Search for the cell housing the specified text and yield its [x, y] center coordinate. 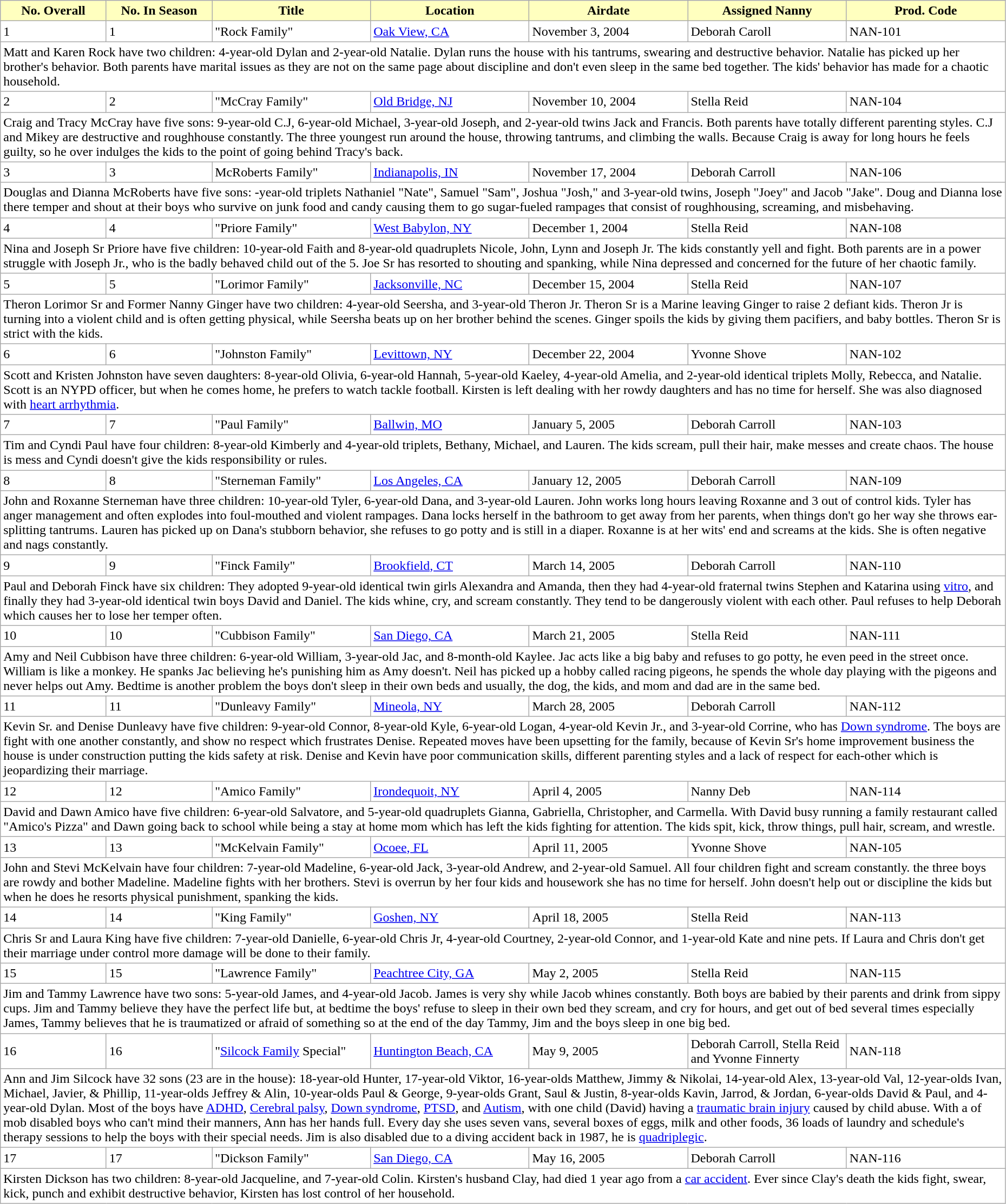
"McCray Family" [291, 102]
Title [291, 11]
May 9, 2005 [608, 1051]
March 28, 2005 [608, 706]
December 1, 2004 [608, 228]
January 5, 2005 [608, 425]
Deborah Carroll, Stella Reid and Yvonne Finnerty [767, 1051]
NAN-107 [925, 284]
NAN-101 [925, 31]
Jacksonville, NC [450, 284]
West Babylon, NY [450, 228]
Mineola, NY [450, 706]
December 15, 2004 [608, 284]
NAN-102 [925, 354]
Peachtree City, GA [450, 973]
"Paul Family" [291, 425]
"Finck Family" [291, 565]
November 3, 2004 [608, 31]
Prod. Code [925, 11]
Location [450, 11]
April 4, 2005 [608, 791]
Ocoee, FL [450, 847]
"Lorimor Family" [291, 284]
NAN-110 [925, 565]
Old Bridge, NJ [450, 102]
Levittown, NY [450, 354]
"Silcock Family Special" [291, 1051]
April 18, 2005 [608, 917]
Indianapolis, IN [450, 172]
Ballwin, MO [450, 425]
No. In Season [159, 11]
"Johnston Family" [291, 354]
November 10, 2004 [608, 102]
NAN-113 [925, 917]
"Rock Family" [291, 31]
November 17, 2004 [608, 172]
December 22, 2004 [608, 354]
NAN-103 [925, 425]
"Cubbison Family" [291, 636]
"Priore Family" [291, 228]
Irondequoit, NY [450, 791]
NAN-114 [925, 791]
NAN-105 [925, 847]
Assigned Nanny [767, 11]
"Sterneman Family" [291, 481]
May 2, 2005 [608, 973]
April 11, 2005 [608, 847]
"Lawrence Family" [291, 973]
March 14, 2005 [608, 565]
NAN-104 [925, 102]
Airdate [608, 11]
January 12, 2005 [608, 481]
Brookfield, CT [450, 565]
McRoberts Family" [291, 172]
"Dunleavy Family" [291, 706]
NAN-109 [925, 481]
Los Angeles, CA [450, 481]
Deborah Caroll [767, 31]
Huntington Beach, CA [450, 1051]
"King Family" [291, 917]
May 16, 2005 [608, 1158]
"McKelvain Family" [291, 847]
NAN-108 [925, 228]
NAN-118 [925, 1051]
NAN-112 [925, 706]
No. Overall [53, 11]
NAN-111 [925, 636]
Oak View, CA [450, 31]
"Dickson Family" [291, 1158]
NAN-116 [925, 1158]
"Amico Family" [291, 791]
NAN-115 [925, 973]
Goshen, NY [450, 917]
March 21, 2005 [608, 636]
Nanny Deb [767, 791]
NAN-106 [925, 172]
